Return [X, Y] of the center of cell containing provided text 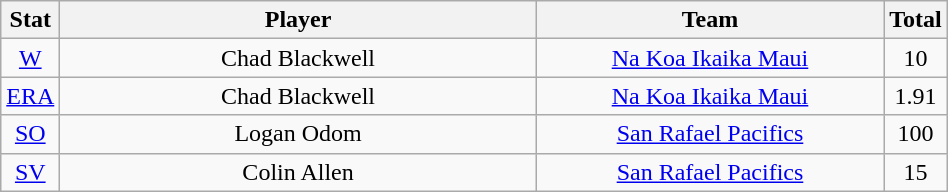
Team [710, 20]
Player [298, 20]
SV [30, 172]
SO [30, 134]
15 [916, 172]
10 [916, 58]
ERA [30, 96]
Colin Allen [298, 172]
1.91 [916, 96]
W [30, 58]
Total [916, 20]
Stat [30, 20]
Logan Odom [298, 134]
100 [916, 134]
